Capture the cell that displays the provided text and extract its [x, y] central coordinate. 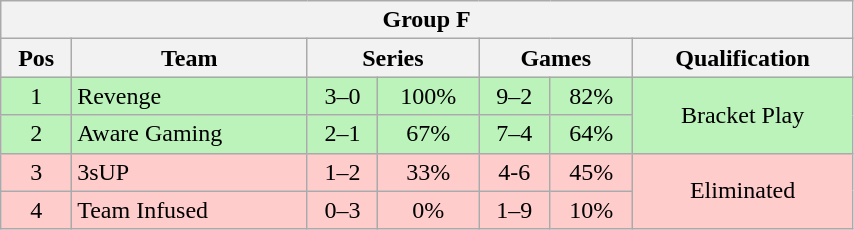
Eliminated [743, 191]
Games [556, 58]
Bracket Play [743, 115]
1 [36, 96]
2 [36, 134]
67% [428, 134]
Pos [36, 58]
82% [592, 96]
45% [592, 172]
Series [393, 58]
100% [428, 96]
2–1 [342, 134]
1–2 [342, 172]
4-6 [514, 172]
Revenge [190, 96]
Qualification [743, 58]
9–2 [514, 96]
64% [592, 134]
Group F [427, 20]
Team [190, 58]
3–0 [342, 96]
0% [428, 210]
1–9 [514, 210]
Aware Gaming [190, 134]
Team Infused [190, 210]
3sUP [190, 172]
33% [428, 172]
7–4 [514, 134]
4 [36, 210]
0–3 [342, 210]
10% [592, 210]
3 [36, 172]
